Scan for the cell matching the given text and deliver its [x, y] coordinate at center. 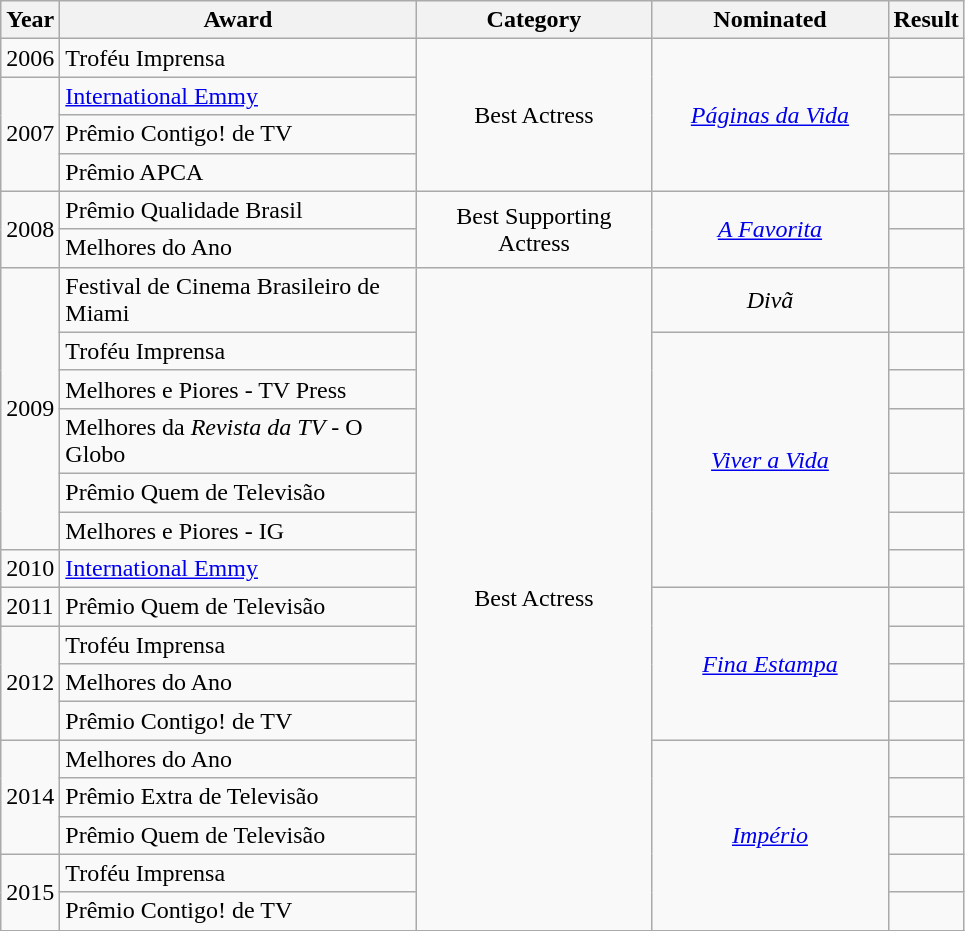
2006 [30, 58]
2010 [30, 569]
2014 [30, 797]
Melhores e Piores - IG [238, 531]
Prêmio APCA [238, 172]
2008 [30, 229]
A Favorita [770, 229]
Best Supporting Actress [534, 229]
2009 [30, 408]
Prêmio Extra de Televisão [238, 797]
Category [534, 20]
Award [238, 20]
Melhores e Piores - TV Press [238, 389]
Viver a Vida [770, 460]
Result [926, 20]
Divã [770, 300]
2012 [30, 683]
Fina Estampa [770, 664]
2007 [30, 134]
Império [770, 835]
Prêmio Qualidade Brasil [238, 210]
Nominated [770, 20]
Year [30, 20]
2011 [30, 607]
Páginas da Vida [770, 115]
Melhores da Revista da TV - O Globo [238, 440]
2015 [30, 892]
Festival de Cinema Brasileiro de Miami [238, 300]
